Search for the cell housing the specified text and yield its (x, y) center coordinate. 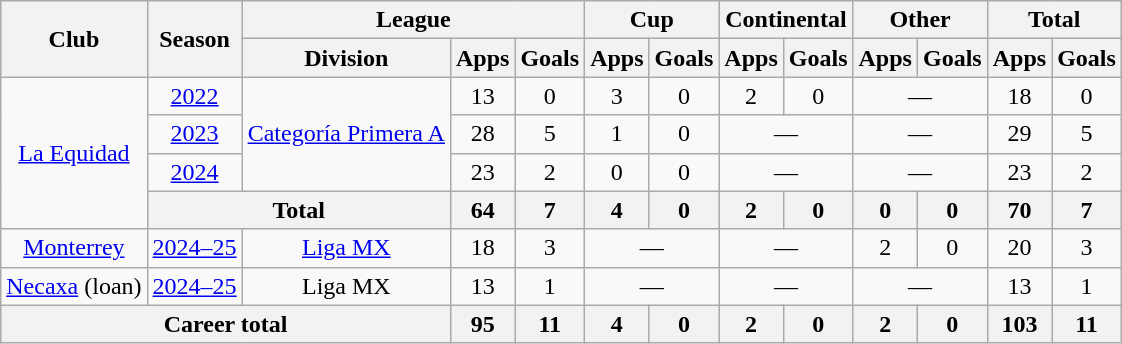
2024 (194, 172)
Continental (786, 20)
20 (1019, 248)
70 (1019, 210)
28 (482, 134)
Club (74, 39)
103 (1019, 324)
La Equidad (74, 153)
2023 (194, 134)
Other (920, 20)
Career total (226, 324)
95 (482, 324)
Season (194, 39)
Categoría Primera A (346, 134)
64 (482, 210)
Division (346, 58)
League (414, 20)
Cup (652, 20)
Necaxa (loan) (74, 286)
Monterrey (74, 248)
29 (1019, 134)
2022 (194, 96)
